Pinpoint the cell where the given text exists, returning its (X, Y) midpoint coordinate. 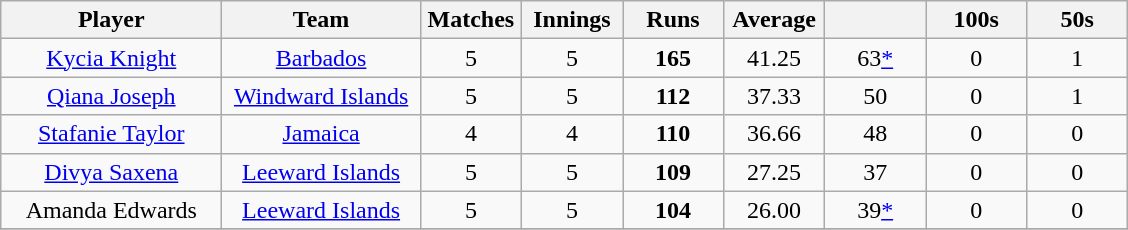
26.00 (774, 210)
50s (1078, 20)
Team (322, 20)
109 (672, 172)
Windward Islands (322, 96)
Barbados (322, 58)
27.25 (774, 172)
110 (672, 134)
36.66 (774, 134)
37 (876, 172)
Jamaica (322, 134)
112 (672, 96)
37.33 (774, 96)
Stafanie Taylor (112, 134)
Runs (672, 20)
Average (774, 20)
Qiana Joseph (112, 96)
63* (876, 58)
104 (672, 210)
Kycia Knight (112, 58)
Innings (572, 20)
50 (876, 96)
39* (876, 210)
48 (876, 134)
Player (112, 20)
Divya Saxena (112, 172)
165 (672, 58)
41.25 (774, 58)
Amanda Edwards (112, 210)
Matches (470, 20)
100s (976, 20)
